Pinpoint the cell where the given text exists, returning its (x, y) midpoint coordinate. 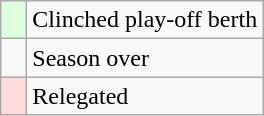
Season over (145, 58)
Clinched play-off berth (145, 20)
Relegated (145, 96)
